Pinpoint the cell where the given text exists, returning its [x, y] midpoint coordinate. 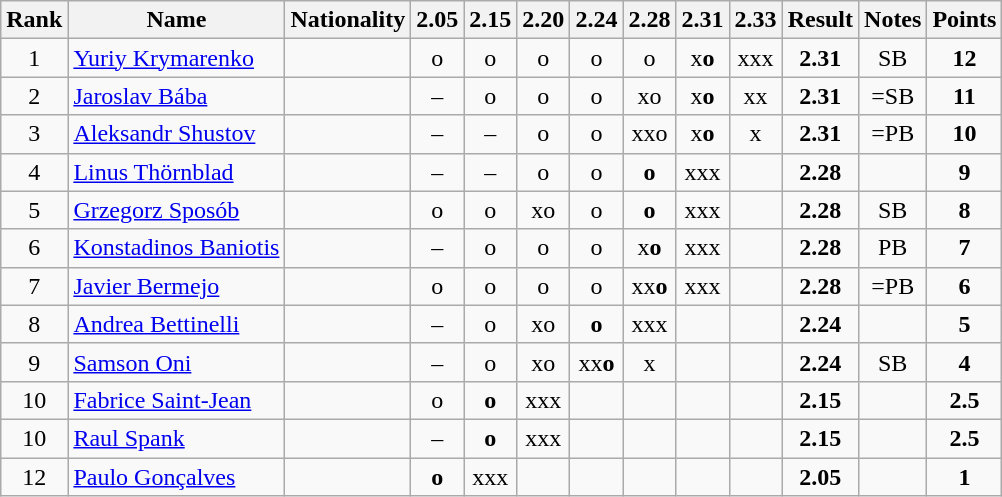
11 [964, 96]
2.20 [544, 20]
Paulo Gonçalves [176, 477]
Andrea Bettinelli [176, 324]
Name [176, 20]
Notes [893, 20]
Fabrice Saint-Jean [176, 400]
PB [893, 248]
2.33 [756, 20]
Grzegorz Sposób [176, 210]
Javier Bermejo [176, 286]
Points [964, 20]
Yuriy Krymarenko [176, 58]
Konstadinos Baniotis [176, 248]
Nationality [348, 20]
Samson Oni [176, 362]
=SB [893, 96]
Rank [34, 20]
2 [34, 96]
Jaroslav Bába [176, 96]
3 [34, 134]
xx [756, 96]
Result [820, 20]
Aleksandr Shustov [176, 134]
Raul Spank [176, 438]
Linus Thörnblad [176, 172]
